From the cell containing the given text, extract its center point as (x, y) coordinate. 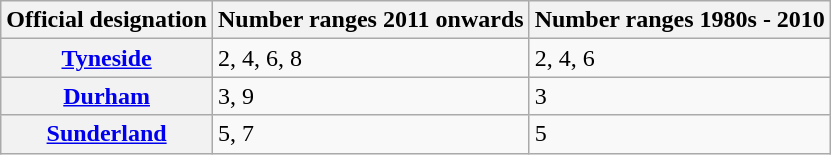
Sunderland (107, 134)
2, 4, 6, 8 (370, 58)
Number ranges 1980s - 2010 (680, 20)
5 (680, 134)
2, 4, 6 (680, 58)
Tyneside (107, 58)
3 (680, 96)
Number ranges 2011 onwards (370, 20)
5, 7 (370, 134)
Official designation (107, 20)
3, 9 (370, 96)
Durham (107, 96)
